Identify which cell holds the provided text, then report its (X, Y) central coordinate. 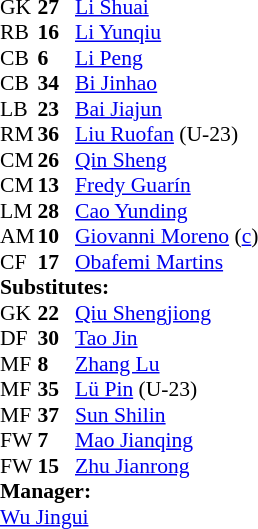
Cao Yunding (166, 211)
17 (57, 262)
Zhu Jianrong (166, 466)
Obafemi Martins (166, 262)
Bi Jinhao (166, 83)
Li Peng (166, 58)
23 (57, 109)
Bai Jiajun (166, 109)
RM (19, 135)
22 (57, 313)
Qin Sheng (166, 160)
Tao Jin (166, 339)
Giovanni Moreno (c) (166, 237)
Fredy Guarín (166, 185)
37 (57, 415)
GK (19, 313)
Zhang Lu (166, 364)
Lü Pin (U-23) (166, 389)
8 (57, 364)
7 (57, 441)
36 (57, 135)
Substitutes: (129, 287)
15 (57, 466)
DF (19, 339)
LB (19, 109)
35 (57, 389)
13 (57, 185)
Mao Jianqing (166, 441)
28 (57, 211)
Sun Shilin (166, 415)
16 (57, 33)
6 (57, 58)
34 (57, 83)
26 (57, 160)
10 (57, 237)
AM (19, 237)
CF (19, 262)
Liu Ruofan (U-23) (166, 135)
LM (19, 211)
RB (19, 33)
Li Yunqiu (166, 33)
Manager: (129, 491)
Qiu Shengjiong (166, 313)
30 (57, 339)
